For the text-containing cell, return its midpoint in [x, y] coordinate format. 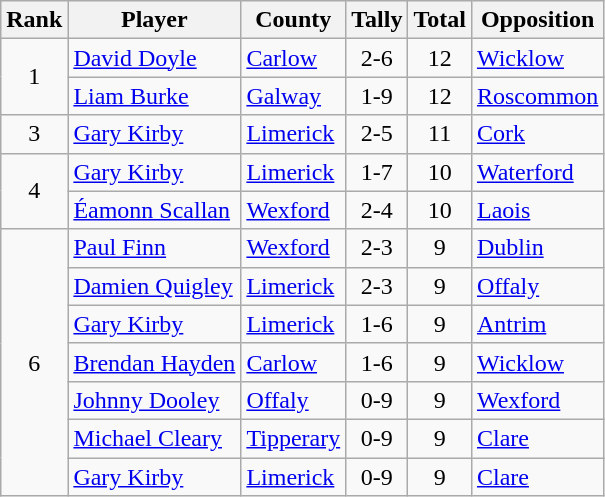
Tipperary [294, 438]
Laois [537, 210]
2-6 [377, 58]
David Doyle [154, 58]
Opposition [537, 20]
6 [34, 362]
Damien Quigley [154, 286]
1 [34, 77]
Total [440, 20]
Paul Finn [154, 248]
Michael Cleary [154, 438]
Roscommon [537, 96]
Brendan Hayden [154, 362]
1-7 [377, 172]
4 [34, 191]
1-9 [377, 96]
Cork [537, 134]
2-4 [377, 210]
Player [154, 20]
Johnny Dooley [154, 400]
Liam Burke [154, 96]
3 [34, 134]
County [294, 20]
Antrim [537, 324]
Waterford [537, 172]
2-5 [377, 134]
Tally [377, 20]
Rank [34, 20]
Galway [294, 96]
Dublin [537, 248]
Éamonn Scallan [154, 210]
11 [440, 134]
